Search for the cell housing the specified text and yield its [x, y] center coordinate. 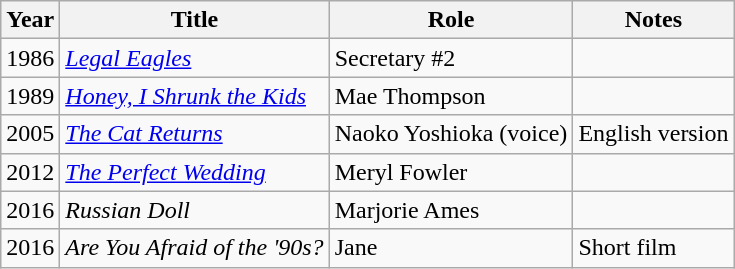
2012 [30, 172]
2005 [30, 134]
English version [654, 134]
The Perfect Wedding [194, 172]
Are You Afraid of the '90s? [194, 248]
Meryl Fowler [451, 172]
Naoko Yoshioka (voice) [451, 134]
Marjorie Ames [451, 210]
Title [194, 20]
Legal Eagles [194, 58]
Role [451, 20]
Secretary #2 [451, 58]
Honey, I Shrunk the Kids [194, 96]
Year [30, 20]
The Cat Returns [194, 134]
1986 [30, 58]
1989 [30, 96]
Mae Thompson [451, 96]
Short film [654, 248]
Notes [654, 20]
Jane [451, 248]
Russian Doll [194, 210]
